Locate the cell with the specified text and output its [x, y] center coordinate. 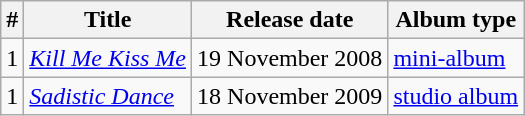
Release date [290, 20]
Title [108, 20]
Album type [456, 20]
19 November 2008 [290, 58]
# [12, 20]
Sadistic Dance [108, 96]
mini-album [456, 58]
studio album [456, 96]
Kill Me Kiss Me [108, 58]
18 November 2009 [290, 96]
